Provide the [x, y] coordinate of the cell's center where the given text is located.  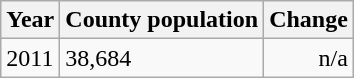
Change [309, 20]
County population [162, 20]
38,684 [162, 58]
2011 [30, 58]
Year [30, 20]
n/a [309, 58]
